Return the (X, Y) coordinate for the center point of the cell that contains the specified text.  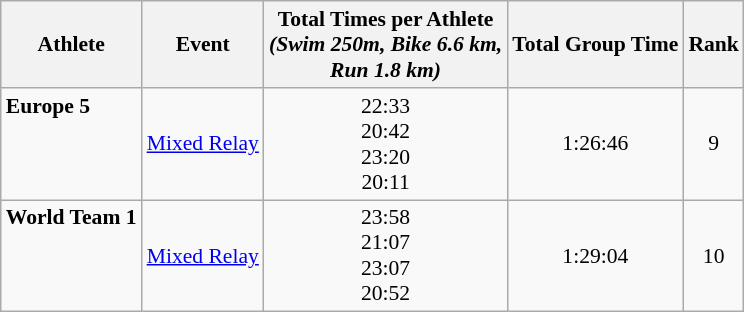
23:5821:0723:0720:52 (386, 256)
Athlete (72, 44)
Event (203, 44)
10 (714, 256)
Rank (714, 44)
1:29:04 (595, 256)
Total Times per Athlete (Swim 250m, Bike 6.6 km, Run 1.8 km) (386, 44)
World Team 1 (72, 256)
Europe 5 (72, 144)
1:26:46 (595, 144)
9 (714, 144)
22:3320:4223:2020:11 (386, 144)
Total Group Time (595, 44)
